Locate the cell with the specified text and output its [X, Y] center coordinate. 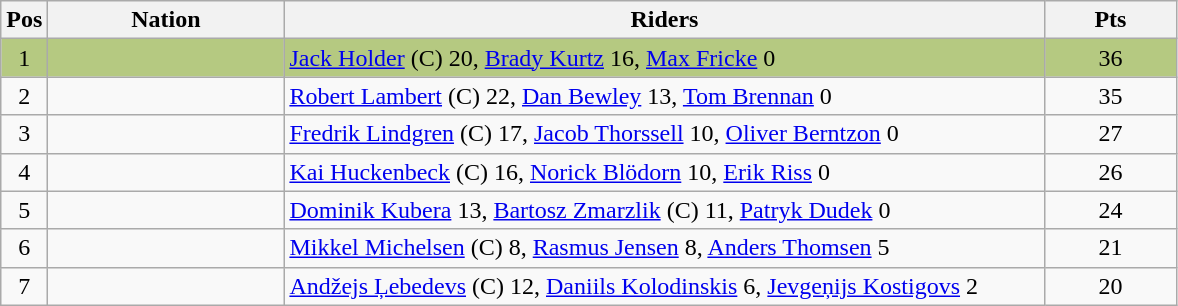
Kai Huckenbeck (C) 16, Norick Blödorn 10, Erik Riss 0 [664, 172]
Andžejs Ļebedevs (C) 12, Daniils Kolodinskis 6, Jevgeņijs Kostigovs 2 [664, 286]
4 [24, 172]
Nation [166, 20]
20 [1110, 286]
2 [24, 96]
3 [24, 134]
7 [24, 286]
6 [24, 248]
27 [1110, 134]
Dominik Kubera 13, Bartosz Zmarzlik (C) 11, Patryk Dudek 0 [664, 210]
36 [1110, 58]
21 [1110, 248]
26 [1110, 172]
5 [24, 210]
Pts [1110, 20]
Mikkel Michelsen (C) 8, Rasmus Jensen 8, Anders Thomsen 5 [664, 248]
Jack Holder (C) 20, Brady Kurtz 16, Max Fricke 0 [664, 58]
Robert Lambert (C) 22, Dan Bewley 13, Tom Brennan 0 [664, 96]
Riders [664, 20]
1 [24, 58]
24 [1110, 210]
35 [1110, 96]
Fredrik Lindgren (C) 17, Jacob Thorssell 10, Oliver Berntzon 0 [664, 134]
Pos [24, 20]
